Pinpoint the cell where the given text exists, returning its [x, y] midpoint coordinate. 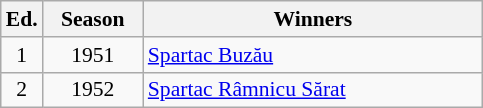
2 [22, 90]
Season [93, 19]
Ed. [22, 19]
1 [22, 55]
1951 [93, 55]
Spartac Râmnicu Sărat [313, 90]
1952 [93, 90]
Spartac Buzău [313, 55]
Winners [313, 19]
